Return the (X, Y) coordinate for the center point of the cell that contains the specified text.  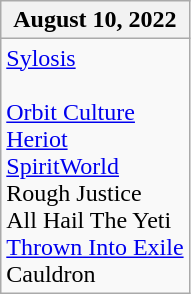
Sylosis Orbit Culture Heriot SpiritWorld Rough Justice All Hail The Yeti Thrown Into Exile Cauldron (95, 166)
August 10, 2022 (95, 20)
